Return [x, y] of the center of cell containing provided text 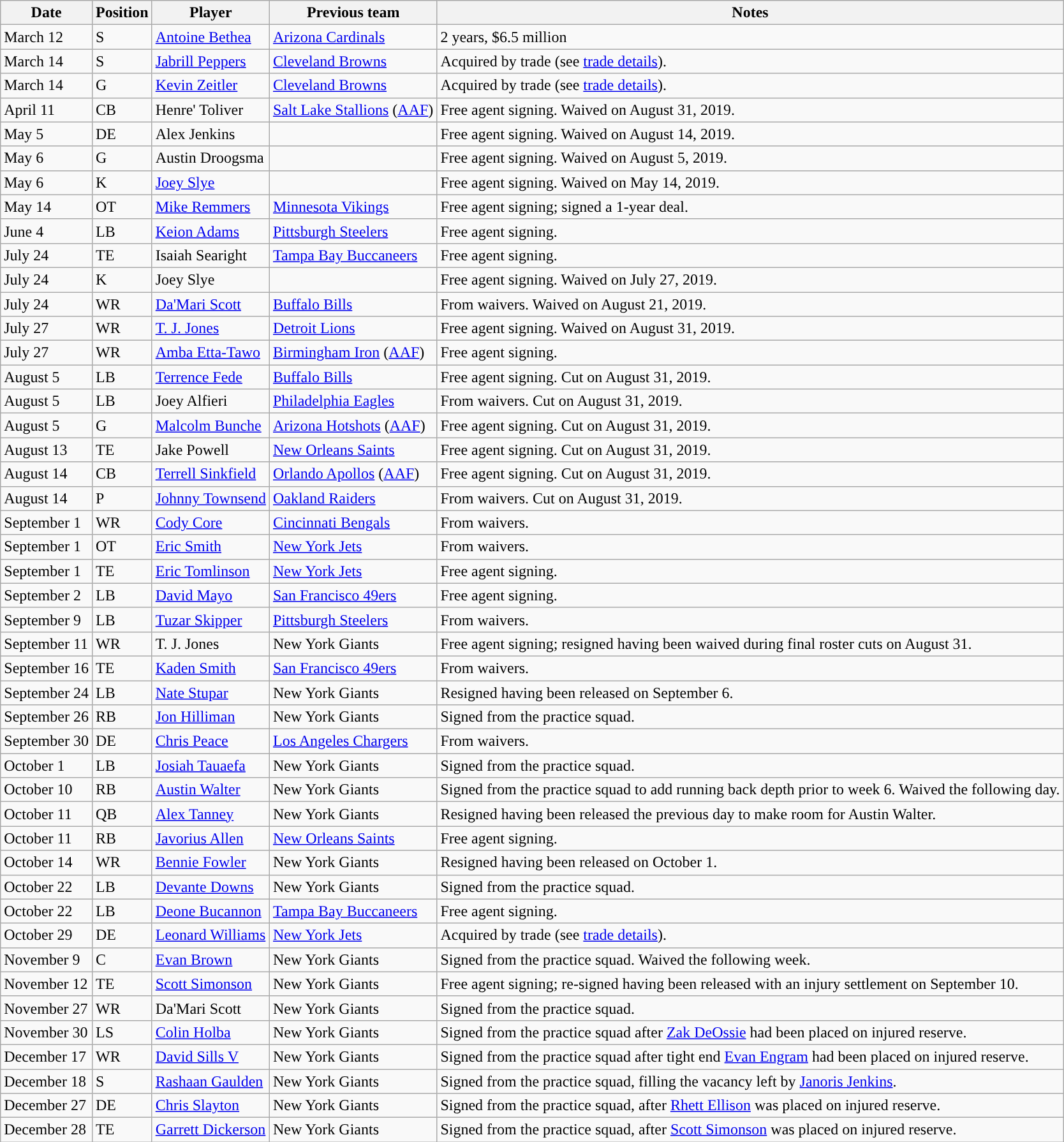
October 10 [47, 790]
Signed from the practice squad after tight end Evan Engram had been placed on injured reserve. [750, 1057]
Henre' Toliver [211, 110]
QB [122, 814]
Signed from the practice squad to add running back depth prior to week 6. Waived the following day. [750, 790]
Amba Etta-Tawo [211, 353]
2 years, $6.5 million [750, 37]
David Sills V [211, 1057]
Devante Downs [211, 887]
Free agent signing. Waived on July 27, 2019. [750, 279]
December 27 [47, 1106]
December 18 [47, 1081]
Signed from the practice squad. Waived the following week. [750, 960]
Garrett Dickerson [211, 1130]
May 5 [47, 134]
Kaden Smith [211, 668]
Bennie Fowler [211, 863]
Arizona Cardinals [353, 37]
Josiah Tauaefa [211, 766]
Previous team [353, 13]
Rashaan Gaulden [211, 1081]
March 12 [47, 37]
Player [211, 13]
Alex Jenkins [211, 134]
Austin Walter [211, 790]
Signed from the practice squad, filling the vacancy left by Janoris Jenkins. [750, 1081]
August 13 [47, 450]
September 26 [47, 717]
Chris Slayton [211, 1106]
Jon Hilliman [211, 717]
Leonard Williams [211, 935]
Notes [750, 13]
Nate Stupar [211, 692]
Signed from the practice squad, after Rhett Ellison was placed on injured reserve. [750, 1106]
Colin Holba [211, 1032]
November 12 [47, 984]
Tuzar Skipper [211, 619]
Terrence Fede [211, 377]
Johnny Townsend [211, 498]
November 27 [47, 1008]
Free agent signing. Waived on May 14, 2019. [750, 182]
May 14 [47, 207]
Signed from the practice squad, after Scott Simonson was placed on injured reserve. [750, 1130]
September 30 [47, 741]
December 17 [47, 1057]
Arizona Hotshots (AAF) [353, 426]
Signed from the practice squad after Zak DeOssie had been placed on injured reserve. [750, 1032]
Resigned having been released on October 1. [750, 863]
November 30 [47, 1032]
Scott Simonson [211, 984]
Javorius Allen [211, 838]
C [122, 960]
Resigned having been released on September 6. [750, 692]
September 2 [47, 595]
Isaiah Searight [211, 255]
LS [122, 1032]
Free agent signing; signed a 1-year deal. [750, 207]
Keion Adams [211, 231]
October 14 [47, 863]
Detroit Lions [353, 329]
David Mayo [211, 595]
Birmingham Iron (AAF) [353, 353]
Resigned having been released the previous day to make room for Austin Walter. [750, 814]
Jabrill Peppers [211, 61]
Cincinnati Bengals [353, 523]
Deone Bucannon [211, 911]
From waivers. Waived on August 21, 2019. [750, 304]
December 28 [47, 1130]
Antoine Bethea [211, 37]
Jake Powell [211, 450]
Free agent signing. Waived on August 5, 2019. [750, 158]
October 1 [47, 766]
Los Angeles Chargers [353, 741]
Kevin Zeitler [211, 85]
September 16 [47, 668]
Alex Tanney [211, 814]
Terrell Sinkfield [211, 474]
Oakland Raiders [353, 498]
Eric Tomlinson [211, 571]
Austin Droogsma [211, 158]
Cody Core [211, 523]
Free agent signing; re-signed having been released with an injury settlement on September 10. [750, 984]
Chris Peace [211, 741]
September 9 [47, 619]
Malcolm Bunche [211, 426]
September 24 [47, 692]
Evan Brown [211, 960]
Position [122, 13]
October 29 [47, 935]
Joey Alfieri [211, 401]
Minnesota Vikings [353, 207]
November 9 [47, 960]
Mike Remmers [211, 207]
June 4 [47, 231]
Philadelphia Eagles [353, 401]
September 11 [47, 644]
Eric Smith [211, 547]
P [122, 498]
Orlando Apollos (AAF) [353, 474]
Salt Lake Stallions (AAF) [353, 110]
Free agent signing. Waived on August 14, 2019. [750, 134]
Date [47, 13]
Free agent signing; resigned having been waived during final roster cuts on August 31. [750, 644]
April 11 [47, 110]
